Identify which cell holds the provided text, then report its [x, y] central coordinate. 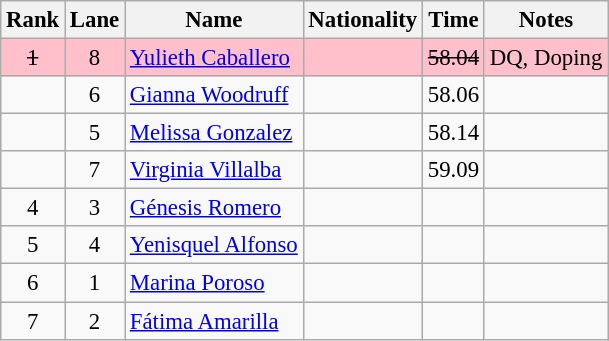
58.06 [454, 95]
Nationality [362, 20]
8 [95, 58]
Marina Poroso [214, 283]
59.09 [454, 170]
58.04 [454, 58]
DQ, Doping [546, 58]
Name [214, 20]
Time [454, 20]
Notes [546, 20]
Melissa Gonzalez [214, 133]
Rank [33, 20]
58.14 [454, 133]
Fátima Amarilla [214, 321]
Génesis Romero [214, 208]
Lane [95, 20]
Yulieth Caballero [214, 58]
Virginia Villalba [214, 170]
2 [95, 321]
Gianna Woodruff [214, 95]
Yenisquel Alfonso [214, 245]
3 [95, 208]
